From the cell containing the given text, extract its center point as (x, y) coordinate. 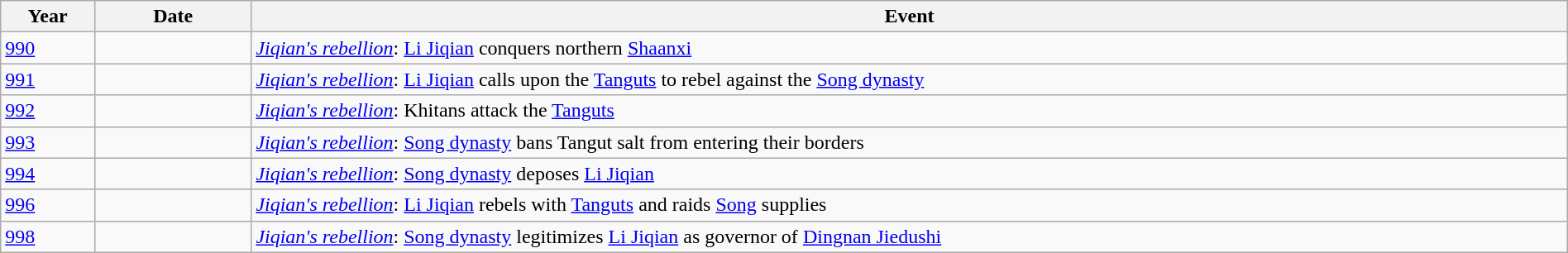
998 (48, 236)
996 (48, 205)
Jiqian's rebellion: Li Jiqian rebels with Tanguts and raids Song supplies (910, 205)
Jiqian's rebellion: Song dynasty deposes Li Jiqian (910, 174)
990 (48, 48)
Date (172, 17)
Event (910, 17)
992 (48, 111)
Jiqian's rebellion: Khitans attack the Tanguts (910, 111)
Jiqian's rebellion: Li Jiqian conquers northern Shaanxi (910, 48)
Jiqian's rebellion: Song dynasty bans Tangut salt from entering their borders (910, 142)
Jiqian's rebellion: Song dynasty legitimizes Li Jiqian as governor of Dingnan Jiedushi (910, 236)
994 (48, 174)
991 (48, 79)
Jiqian's rebellion: Li Jiqian calls upon the Tanguts to rebel against the Song dynasty (910, 79)
993 (48, 142)
Year (48, 17)
